Return (X, Y) of the center of cell containing provided text 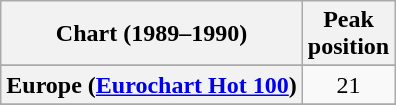
21 (348, 85)
Chart (1989–1990) (152, 34)
Europe (Eurochart Hot 100) (152, 85)
Peakposition (348, 34)
